Determine the [x, y] coordinate at the center of the cell enclosing the given text.  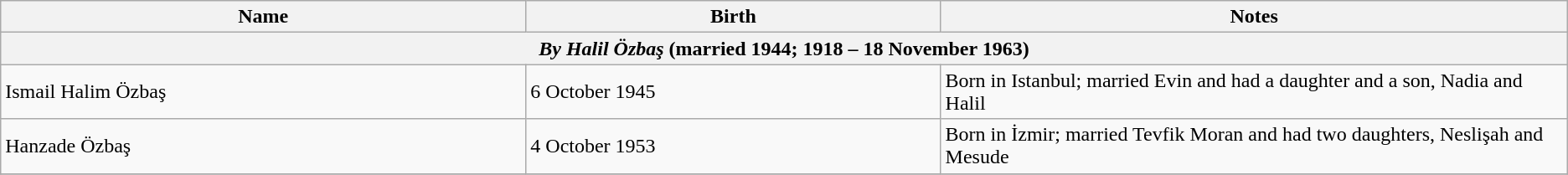
Hanzade Özbaş [263, 146]
Ismail Halim Özbaş [263, 92]
Notes [1254, 17]
Name [263, 17]
Born in Istanbul; married Evin and had a daughter and a son, Nadia and Halil [1254, 92]
Birth [734, 17]
4 October 1953 [734, 146]
6 October 1945 [734, 92]
By Halil Özbaş (married 1944; 1918 – 18 November 1963) [784, 49]
Born in İzmir; married Tevfik Moran and had two daughters, Neslişah and Mesude [1254, 146]
